Output the [X, Y] coordinate of the center of the cell containing the given text.  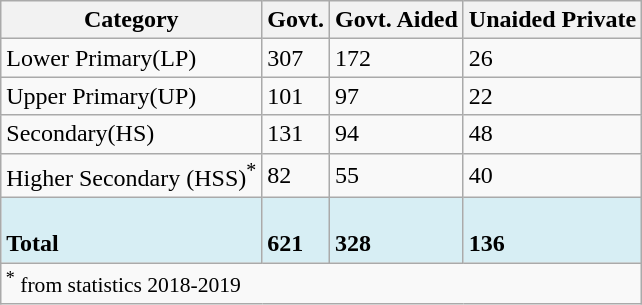
82 [296, 176]
Lower Primary(LP) [132, 58]
26 [552, 58]
94 [397, 134]
621 [296, 230]
48 [552, 134]
22 [552, 96]
Govt. [296, 20]
55 [397, 176]
* from statistics 2018-2019 [322, 284]
40 [552, 176]
Unaided Private [552, 20]
307 [296, 58]
131 [296, 134]
136 [552, 230]
Secondary(HS) [132, 134]
Upper Primary(UP) [132, 96]
Total [132, 230]
Higher Secondary (HSS)* [132, 176]
97 [397, 96]
Govt. Aided [397, 20]
172 [397, 58]
101 [296, 96]
328 [397, 230]
Category [132, 20]
